Pinpoint the cell where the given text exists, returning its (X, Y) midpoint coordinate. 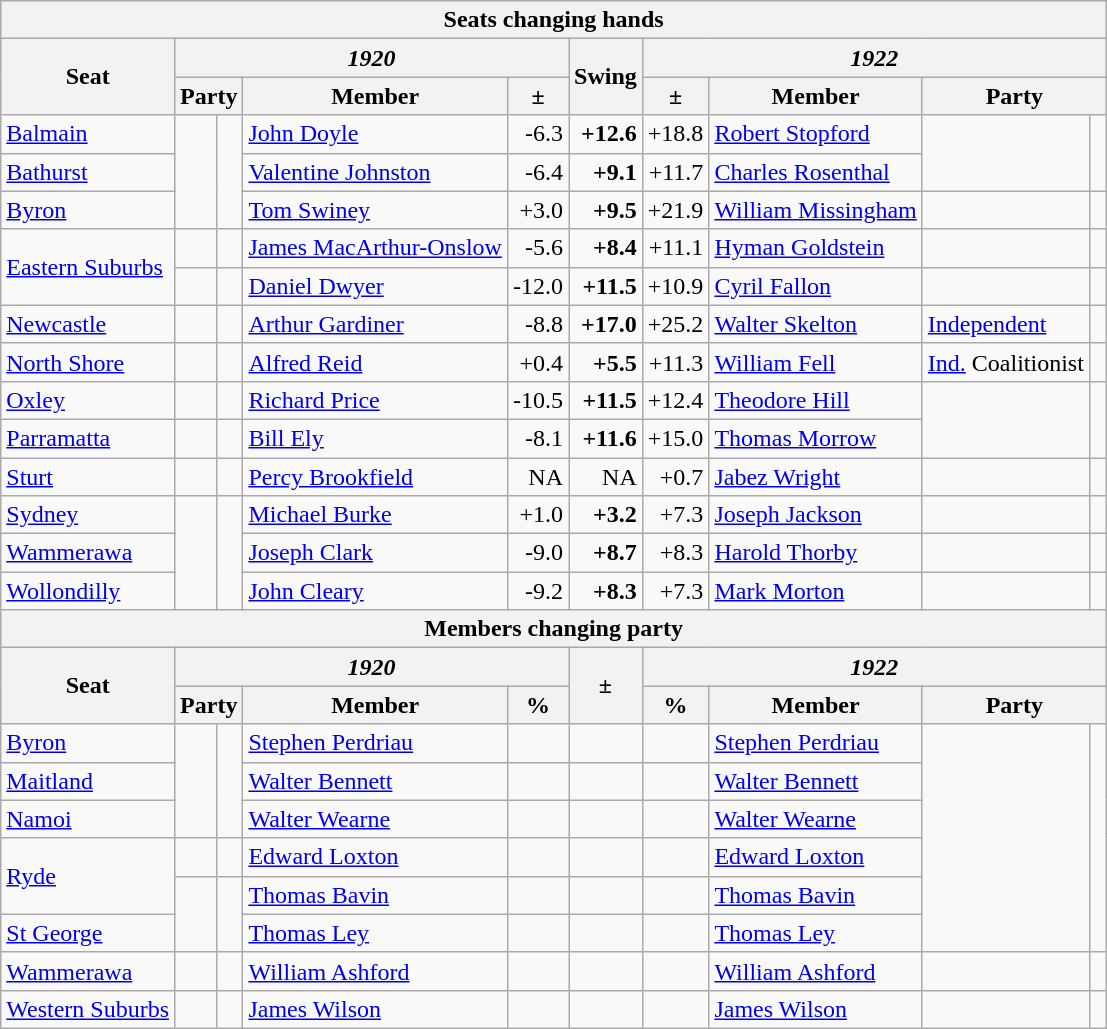
+15.0 (676, 438)
+8.7 (605, 553)
John Doyle (376, 134)
+12.4 (676, 400)
+0.4 (538, 362)
Michael Burke (376, 515)
+1.0 (538, 515)
Namoi (88, 819)
-9.0 (538, 553)
Joseph Clark (376, 553)
+8.4 (605, 248)
+11.6 (605, 438)
Tom Swiney (376, 210)
Independent (1006, 324)
Alfred Reid (376, 362)
Daniel Dwyer (376, 286)
Bill Ely (376, 438)
Charles Rosenthal (816, 172)
+3.2 (605, 515)
+0.7 (676, 477)
+10.9 (676, 286)
+9.5 (605, 210)
-5.6 (538, 248)
Richard Price (376, 400)
Robert Stopford (816, 134)
Parramatta (88, 438)
+9.1 (605, 172)
-9.2 (538, 591)
Cyril Fallon (816, 286)
Western Suburbs (88, 1009)
+11.3 (676, 362)
-12.0 (538, 286)
Percy Brookfield (376, 477)
Seats changing hands (554, 20)
North Shore (88, 362)
+18.8 (676, 134)
-8.8 (538, 324)
+11.1 (676, 248)
Maitland (88, 781)
Ryde (88, 876)
Newcastle (88, 324)
-6.3 (538, 134)
Wollondilly (88, 591)
Hyman Goldstein (816, 248)
Harold Thorby (816, 553)
-10.5 (538, 400)
+21.9 (676, 210)
+11.7 (676, 172)
Mark Morton (816, 591)
Thomas Morrow (816, 438)
Members changing party (554, 629)
Ind. Coalitionist (1006, 362)
+25.2 (676, 324)
Eastern Suburbs (88, 267)
William Missingham (816, 210)
Sturt (88, 477)
Balmain (88, 134)
-6.4 (538, 172)
James MacArthur-Onslow (376, 248)
-8.1 (538, 438)
Swing (605, 77)
William Fell (816, 362)
+17.0 (605, 324)
Theodore Hill (816, 400)
+12.6 (605, 134)
Oxley (88, 400)
+5.5 (605, 362)
+3.0 (538, 210)
Sydney (88, 515)
Walter Skelton (816, 324)
Arthur Gardiner (376, 324)
St George (88, 933)
Jabez Wright (816, 477)
Bathurst (88, 172)
Valentine Johnston (376, 172)
Joseph Jackson (816, 515)
John Cleary (376, 591)
